Determine the [x, y] coordinate at the center of the cell enclosing the given text.  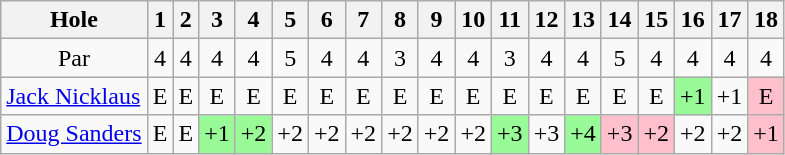
12 [546, 20]
10 [474, 20]
11 [510, 20]
Doug Sanders [74, 134]
16 [694, 20]
1 [160, 20]
+4 [584, 134]
7 [364, 20]
9 [436, 20]
17 [730, 20]
2 [186, 20]
Jack Nicklaus [74, 96]
Hole [74, 20]
14 [620, 20]
8 [400, 20]
18 [766, 20]
6 [326, 20]
15 [656, 20]
13 [584, 20]
Par [74, 58]
